Identify which cell holds the provided text, then report its (X, Y) central coordinate. 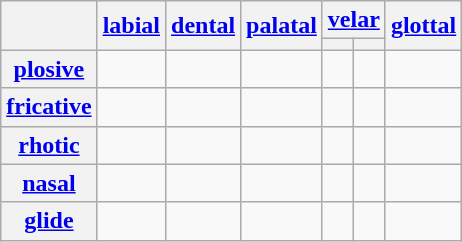
plosive (49, 69)
palatal (282, 26)
nasal (49, 183)
fricative (49, 107)
glide (49, 221)
rhotic (49, 145)
dental (204, 26)
velar (354, 20)
labial (131, 26)
glottal (423, 26)
